Capture the cell that displays the provided text and extract its (x, y) central coordinate. 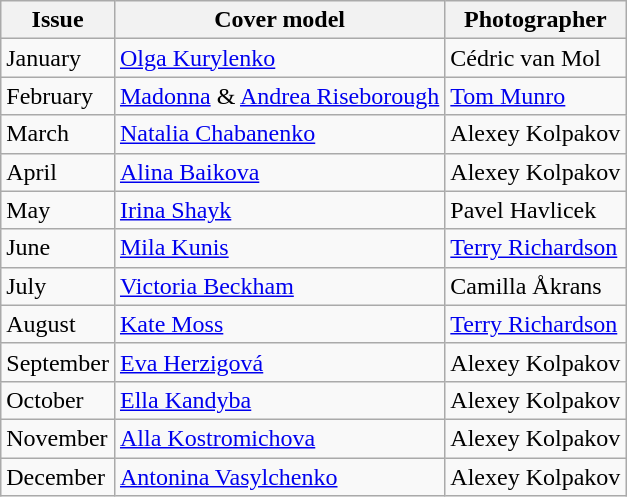
Natalia Chabanenko (279, 134)
May (58, 210)
July (58, 286)
October (58, 400)
Alina Baikova (279, 172)
Eva Herzigová (279, 362)
January (58, 58)
Mila Kunis (279, 248)
April (58, 172)
Antonina Vasylchenko (279, 477)
Pavel Havlicek (536, 210)
Alla Kostromichova (279, 438)
March (58, 134)
Irina Shayk (279, 210)
Ella Kandyba (279, 400)
December (58, 477)
February (58, 96)
August (58, 324)
Victoria Beckham (279, 286)
Olga Kurylenko (279, 58)
Kate Moss (279, 324)
Cédric van Mol (536, 58)
Cover model (279, 20)
Camilla Åkrans (536, 286)
Tom Munro (536, 96)
September (58, 362)
November (58, 438)
Madonna & Andrea Riseborough (279, 96)
Issue (58, 20)
June (58, 248)
Photographer (536, 20)
